Determine the (x, y) coordinate at the center of the cell enclosing the given text.  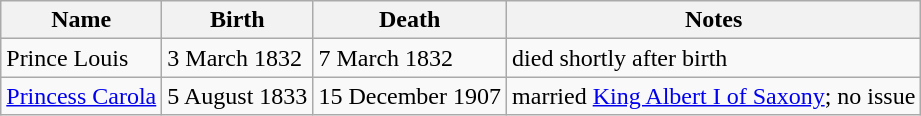
5 August 1833 (238, 96)
Birth (238, 20)
3 March 1832 (238, 58)
Notes (714, 20)
Name (82, 20)
Prince Louis (82, 58)
Death (410, 20)
married King Albert I of Saxony; no issue (714, 96)
7 March 1832 (410, 58)
15 December 1907 (410, 96)
died shortly after birth (714, 58)
Princess Carola (82, 96)
